Detect which cell encompasses the target text, then output its [x, y] center coordinate. 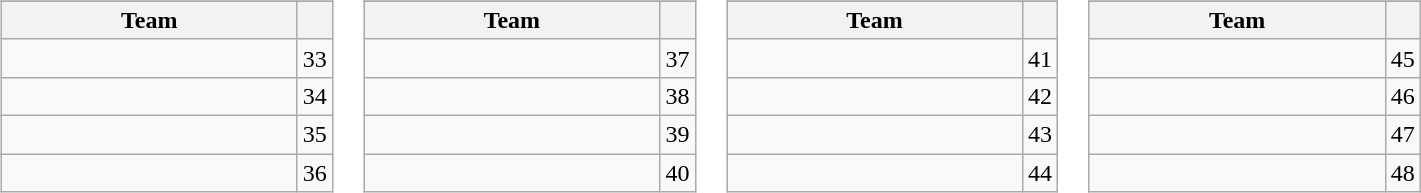
48 [1402, 173]
40 [678, 173]
36 [314, 173]
33 [314, 58]
37 [678, 58]
47 [1402, 134]
42 [1040, 96]
45 [1402, 58]
38 [678, 96]
46 [1402, 96]
43 [1040, 134]
34 [314, 96]
44 [1040, 173]
39 [678, 134]
41 [1040, 58]
35 [314, 134]
